Return the [X, Y] coordinate for the center point of the cell that contains the specified text.  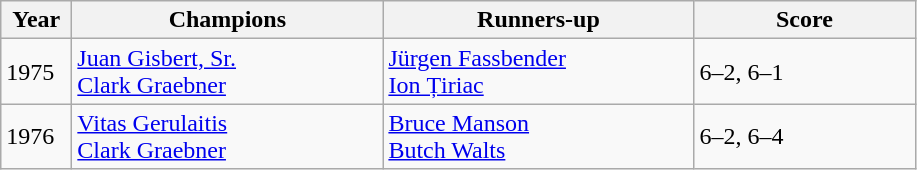
Score [804, 20]
Champions [228, 20]
6–2, 6–1 [804, 72]
6–2, 6–4 [804, 136]
Year [36, 20]
Juan Gisbert, Sr. Clark Graebner [228, 72]
Jürgen Fassbender Ion Țiriac [538, 72]
Vitas Gerulaitis Clark Graebner [228, 136]
1976 [36, 136]
Runners-up [538, 20]
Bruce Manson Butch Walts [538, 136]
1975 [36, 72]
